Find where the given text appears and provide that cell's center as [x, y] coordinate. 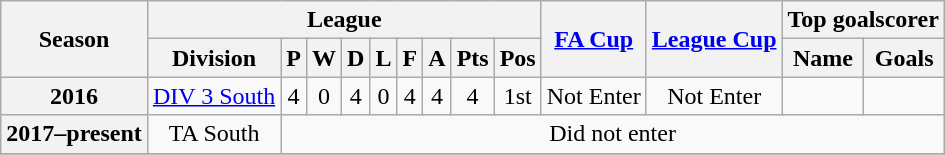
D [355, 58]
A [437, 58]
Season [74, 39]
DIV 3 South [214, 96]
FA Cup [594, 39]
F [410, 58]
1st [518, 96]
Name [823, 58]
Pts [472, 58]
2016 [74, 96]
Did not enter [613, 134]
P [294, 58]
League [344, 20]
Top goalscorer [863, 20]
L [384, 58]
Goals [904, 58]
Pos [518, 58]
W [324, 58]
2017–present [74, 134]
Division [214, 58]
TA South [214, 134]
League Cup [714, 39]
